For the text-containing cell, return its midpoint in [X, Y] coordinate format. 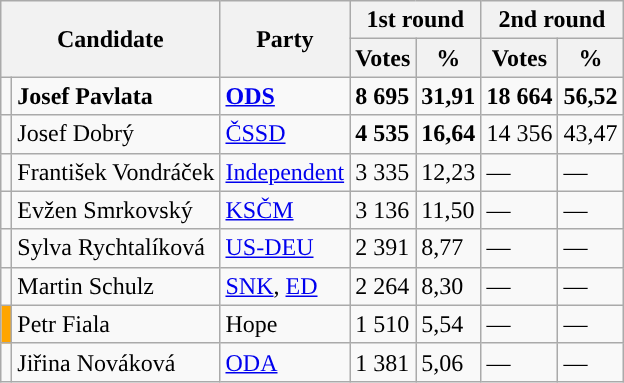
8,30 [448, 286]
8,77 [448, 248]
5,54 [448, 324]
3 136 [383, 210]
2 391 [383, 248]
KSČM [285, 210]
Candidate [110, 39]
US-DEU [285, 248]
18 664 [520, 96]
2 264 [383, 286]
Party [285, 39]
4 535 [383, 134]
ODA [285, 362]
Hope [285, 324]
ČSSD [285, 134]
Evžen Smrkovský [116, 210]
Jiřina Nováková [116, 362]
11,50 [448, 210]
31,91 [448, 96]
16,64 [448, 134]
8 695 [383, 96]
2nd round [552, 20]
12,23 [448, 172]
14 356 [520, 134]
ODS [285, 96]
1 381 [383, 362]
Josef Dobrý [116, 134]
Martin Schulz [116, 286]
Independent [285, 172]
3 335 [383, 172]
Petr Fiala [116, 324]
Josef Pavlata [116, 96]
František Vondráček [116, 172]
1st round [416, 20]
SNK, ED [285, 286]
56,52 [590, 96]
Sylva Rychtalíková [116, 248]
5,06 [448, 362]
1 510 [383, 324]
43,47 [590, 134]
